Determine the (X, Y) coordinate at the center of the cell enclosing the given text.  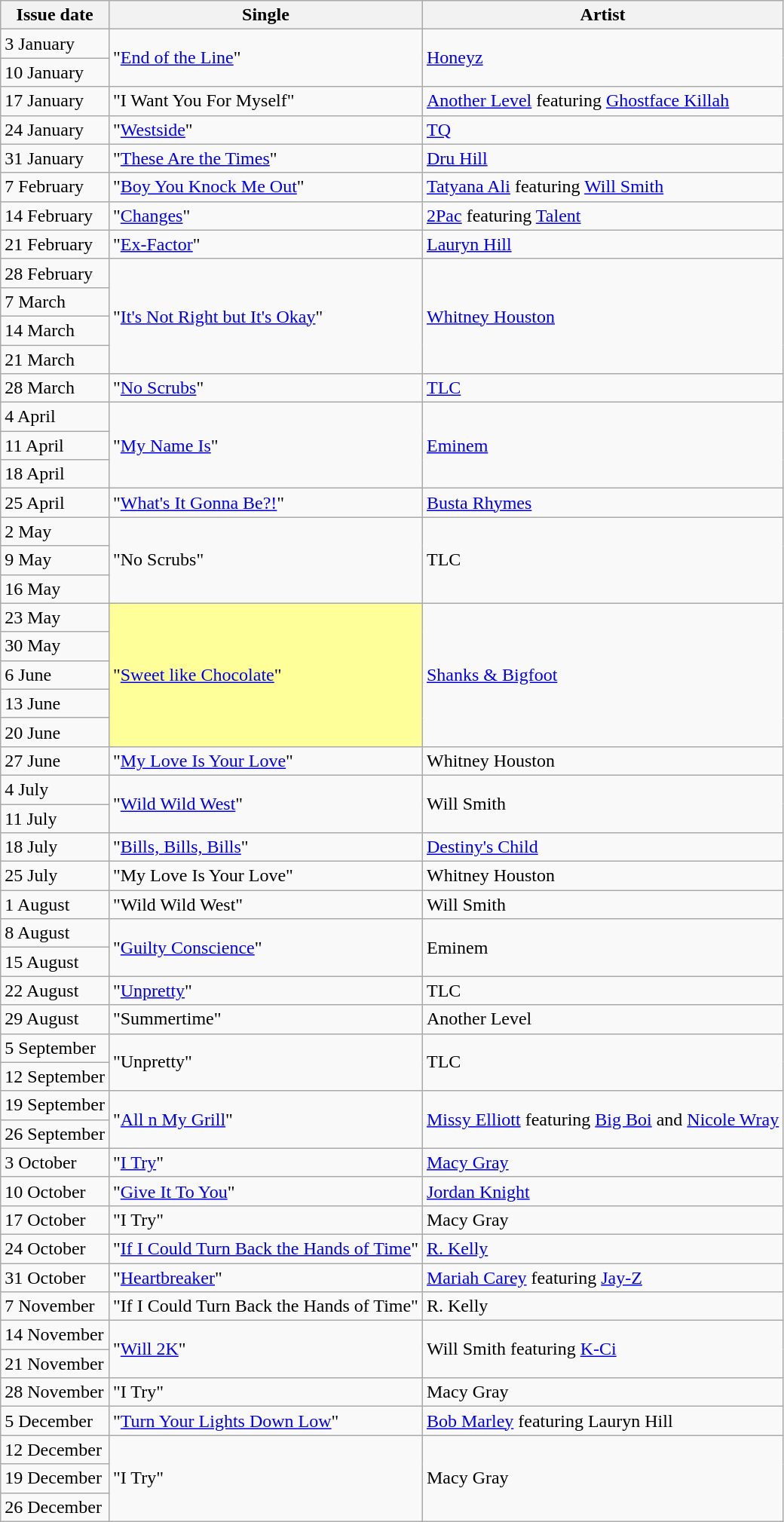
8 August (55, 933)
"Ex-Factor" (265, 244)
11 July (55, 818)
14 November (55, 1335)
12 December (55, 1450)
31 October (55, 1278)
28 February (55, 273)
30 May (55, 646)
7 February (55, 187)
"Summertime" (265, 1019)
"What's It Gonna Be?!" (265, 503)
27 June (55, 761)
"Heartbreaker" (265, 1278)
9 May (55, 560)
"Bills, Bills, Bills" (265, 847)
4 April (55, 417)
Missy Elliott featuring Big Boi and Nicole Wray (602, 1119)
Issue date (55, 15)
Will Smith featuring K-Ci (602, 1349)
Another Level (602, 1019)
14 February (55, 216)
3 October (55, 1162)
Lauryn Hill (602, 244)
28 November (55, 1392)
"Changes" (265, 216)
29 August (55, 1019)
21 March (55, 360)
2Pac featuring Talent (602, 216)
20 June (55, 732)
17 October (55, 1220)
23 May (55, 617)
Another Level featuring Ghostface Killah (602, 101)
Mariah Carey featuring Jay-Z (602, 1278)
"These Are the Times" (265, 158)
21 November (55, 1364)
7 November (55, 1306)
"Will 2K" (265, 1349)
24 January (55, 130)
18 July (55, 847)
"My Name Is" (265, 446)
"All n My Grill" (265, 1119)
31 January (55, 158)
22 August (55, 991)
Jordan Knight (602, 1191)
16 May (55, 589)
7 March (55, 302)
Honeyz (602, 58)
Dru Hill (602, 158)
"Sweet like Chocolate" (265, 675)
Shanks & Bigfoot (602, 675)
"Boy You Knock Me Out" (265, 187)
28 March (55, 388)
2 May (55, 531)
Destiny's Child (602, 847)
14 March (55, 330)
13 June (55, 703)
15 August (55, 962)
17 January (55, 101)
Artist (602, 15)
4 July (55, 789)
"End of the Line" (265, 58)
19 December (55, 1478)
TQ (602, 130)
12 September (55, 1076)
"It's Not Right but It's Okay" (265, 316)
Single (265, 15)
3 January (55, 44)
"Westside" (265, 130)
Busta Rhymes (602, 503)
19 September (55, 1105)
5 September (55, 1048)
10 January (55, 72)
6 June (55, 675)
11 April (55, 446)
25 July (55, 876)
"Guilty Conscience" (265, 948)
24 October (55, 1248)
"Turn Your Lights Down Low" (265, 1421)
5 December (55, 1421)
26 September (55, 1134)
10 October (55, 1191)
21 February (55, 244)
"Give It To You" (265, 1191)
1 August (55, 905)
Bob Marley featuring Lauryn Hill (602, 1421)
Tatyana Ali featuring Will Smith (602, 187)
25 April (55, 503)
"I Want You For Myself" (265, 101)
18 April (55, 474)
26 December (55, 1507)
